Find where the given text appears and provide that cell's center as (X, Y) coordinate. 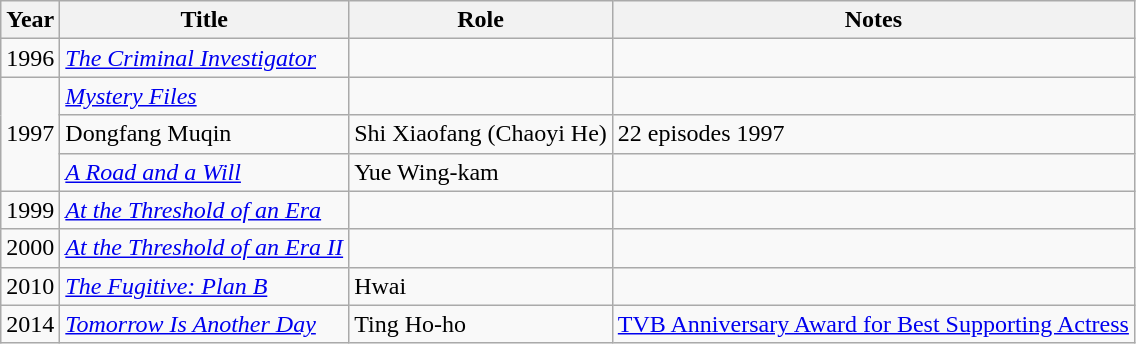
Notes (873, 20)
Tomorrow Is Another Day (204, 324)
Dongfang Muqin (204, 134)
At the Threshold of an Era II (204, 248)
Hwai (481, 286)
Role (481, 20)
Title (204, 20)
Mystery Files (204, 96)
1997 (30, 134)
Yue Wing-kam (481, 172)
Ting Ho-ho (481, 324)
2014 (30, 324)
22 episodes 1997 (873, 134)
A Road and a Will (204, 172)
1996 (30, 58)
TVB Anniversary Award for Best Supporting Actress (873, 324)
Year (30, 20)
At the Threshold of an Era (204, 210)
2010 (30, 286)
The Fugitive: Plan B (204, 286)
1999 (30, 210)
The Criminal Investigator (204, 58)
Shi Xiaofang (Chaoyi He) (481, 134)
2000 (30, 248)
